Determine the (x, y) coordinate at the center of the cell enclosing the given text.  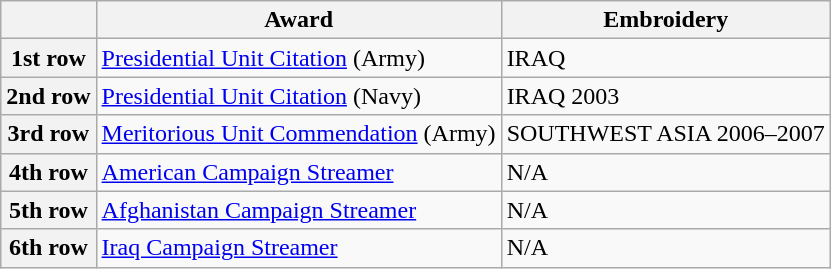
Presidential Unit Citation (Navy) (298, 96)
IRAQ 2003 (666, 96)
Presidential Unit Citation (Army) (298, 58)
Afghanistan Campaign Streamer (298, 210)
5th row (48, 210)
Meritorious Unit Commendation (Army) (298, 134)
Iraq Campaign Streamer (298, 248)
Embroidery (666, 20)
4th row (48, 172)
IRAQ (666, 58)
Award (298, 20)
6th row (48, 248)
3rd row (48, 134)
SOUTHWEST ASIA 2006–2007 (666, 134)
2nd row (48, 96)
1st row (48, 58)
American Campaign Streamer (298, 172)
